Pinpoint the cell where the given text exists, returning its [x, y] midpoint coordinate. 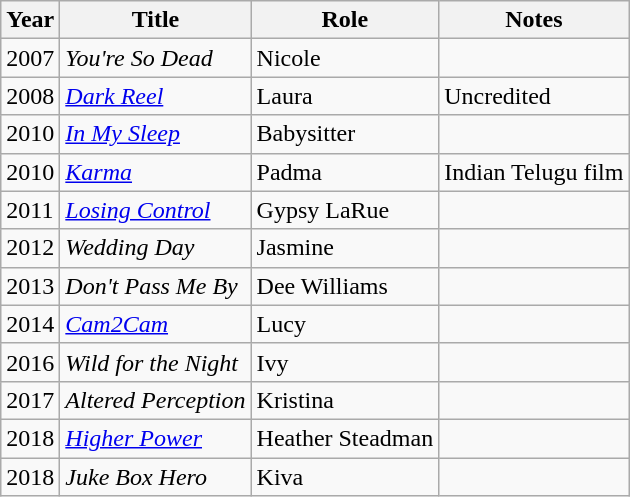
In My Sleep [156, 134]
2012 [30, 248]
Kiva [345, 477]
Year [30, 20]
Higher Power [156, 438]
Title [156, 20]
2007 [30, 58]
Altered Perception [156, 400]
Losing Control [156, 210]
Babysitter [345, 134]
Wild for the Night [156, 362]
Heather Steadman [345, 438]
Nicole [345, 58]
2011 [30, 210]
You're So Dead [156, 58]
Ivy [345, 362]
Padma [345, 172]
2013 [30, 286]
2016 [30, 362]
Don't Pass Me By [156, 286]
2008 [30, 96]
Karma [156, 172]
Lucy [345, 324]
Wedding Day [156, 248]
Uncredited [534, 96]
Indian Telugu film [534, 172]
Gypsy LaRue [345, 210]
Dee Williams [345, 286]
Jasmine [345, 248]
2017 [30, 400]
Kristina [345, 400]
Juke Box Hero [156, 477]
Role [345, 20]
Dark Reel [156, 96]
Laura [345, 96]
2014 [30, 324]
Notes [534, 20]
Cam2Cam [156, 324]
